Return (x, y) of the center of cell containing provided text 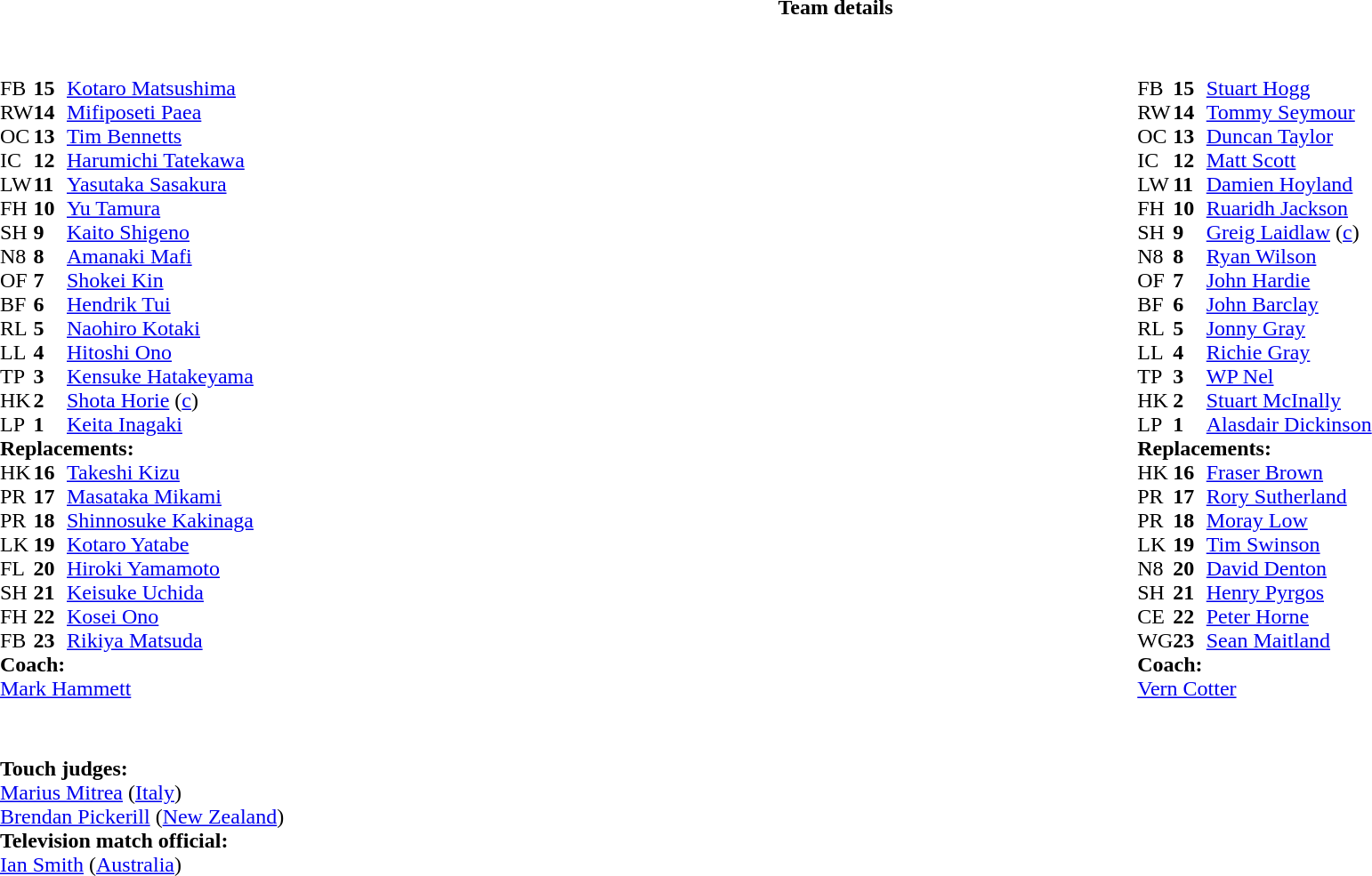
Moray Low (1289, 521)
Damien Hoyland (1289, 185)
Jonny Gray (1289, 329)
Amanaki Mafi (160, 256)
Hendrik Tui (160, 304)
Rory Sutherland (1289, 496)
WP Nel (1289, 377)
Keita Inagaki (160, 425)
CE (1155, 617)
Ruaridh Jackson (1289, 208)
Takeshi Kizu (160, 473)
Keisuke Uchida (160, 592)
Kensuke Hatakeyama (160, 377)
Hitoshi Ono (160, 352)
Kotaro Matsushima (160, 89)
Shinnosuke Kakinaga (160, 521)
Tommy Seymour (1289, 112)
Fraser Brown (1289, 473)
Peter Horne (1289, 617)
Mifiposeti Paea (160, 112)
Tim Bennetts (160, 137)
John Barclay (1289, 304)
Stuart Hogg (1289, 89)
Yu Tamura (160, 208)
Duncan Taylor (1289, 137)
Yasutaka Sasakura (160, 185)
Tim Swinson (1289, 544)
Henry Pyrgos (1289, 592)
Alasdair Dickinson (1289, 425)
John Hardie (1289, 281)
Ryan Wilson (1289, 256)
Masataka Mikami (160, 496)
Mark Hammett (126, 688)
WG (1155, 640)
Hiroki Yamamoto (160, 569)
Rikiya Matsuda (160, 640)
Vern Cotter (1255, 688)
Shota Horie (c) (160, 400)
Naohiro Kotaki (160, 329)
Shokei Kin (160, 281)
Kaito Shigeno (160, 233)
Stuart McInally (1289, 400)
Kosei Ono (160, 617)
Greig Laidlaw (c) (1289, 233)
FL (17, 569)
Sean Maitland (1289, 640)
Harumichi Tatekawa (160, 160)
Richie Gray (1289, 352)
David Denton (1289, 569)
Matt Scott (1289, 160)
Kotaro Yatabe (160, 544)
